Extract the [X, Y] coordinate from the center of the cell holding the provided text.  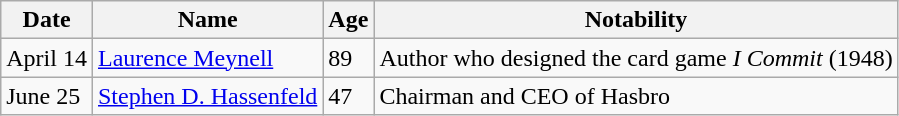
Name [207, 20]
Age [348, 20]
Date [47, 20]
47 [348, 96]
June 25 [47, 96]
89 [348, 58]
April 14 [47, 58]
Stephen D. Hassenfeld [207, 96]
Chairman and CEO of Hasbro [636, 96]
Laurence Meynell [207, 58]
Notability [636, 20]
Author who designed the card game I Commit (1948) [636, 58]
